Detect which cell encompasses the target text, then output its (x, y) center coordinate. 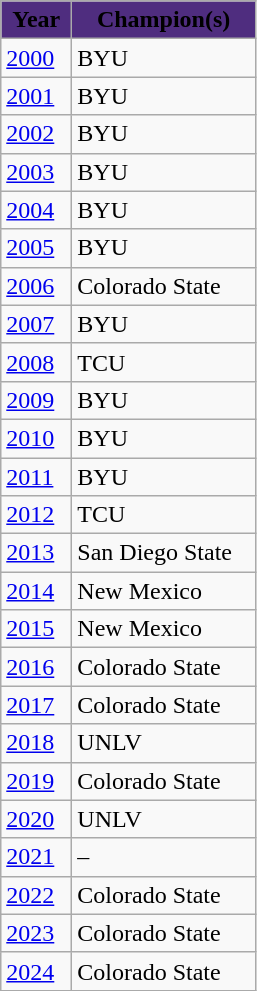
2017 (36, 705)
2022 (36, 895)
2001 (36, 96)
2016 (36, 667)
2011 (36, 477)
2015 (36, 629)
Year (36, 20)
2021 (36, 857)
San Diego State (164, 553)
2014 (36, 591)
2009 (36, 400)
2019 (36, 781)
2010 (36, 438)
2023 (36, 933)
2004 (36, 210)
2006 (36, 286)
2018 (36, 743)
2020 (36, 819)
2024 (36, 971)
2012 (36, 515)
2007 (36, 324)
2013 (36, 553)
2000 (36, 58)
2008 (36, 362)
– (164, 857)
Champion(s) (164, 20)
2002 (36, 134)
2005 (36, 248)
2003 (36, 172)
